Determine the [x, y] coordinate at the center of the cell enclosing the given text.  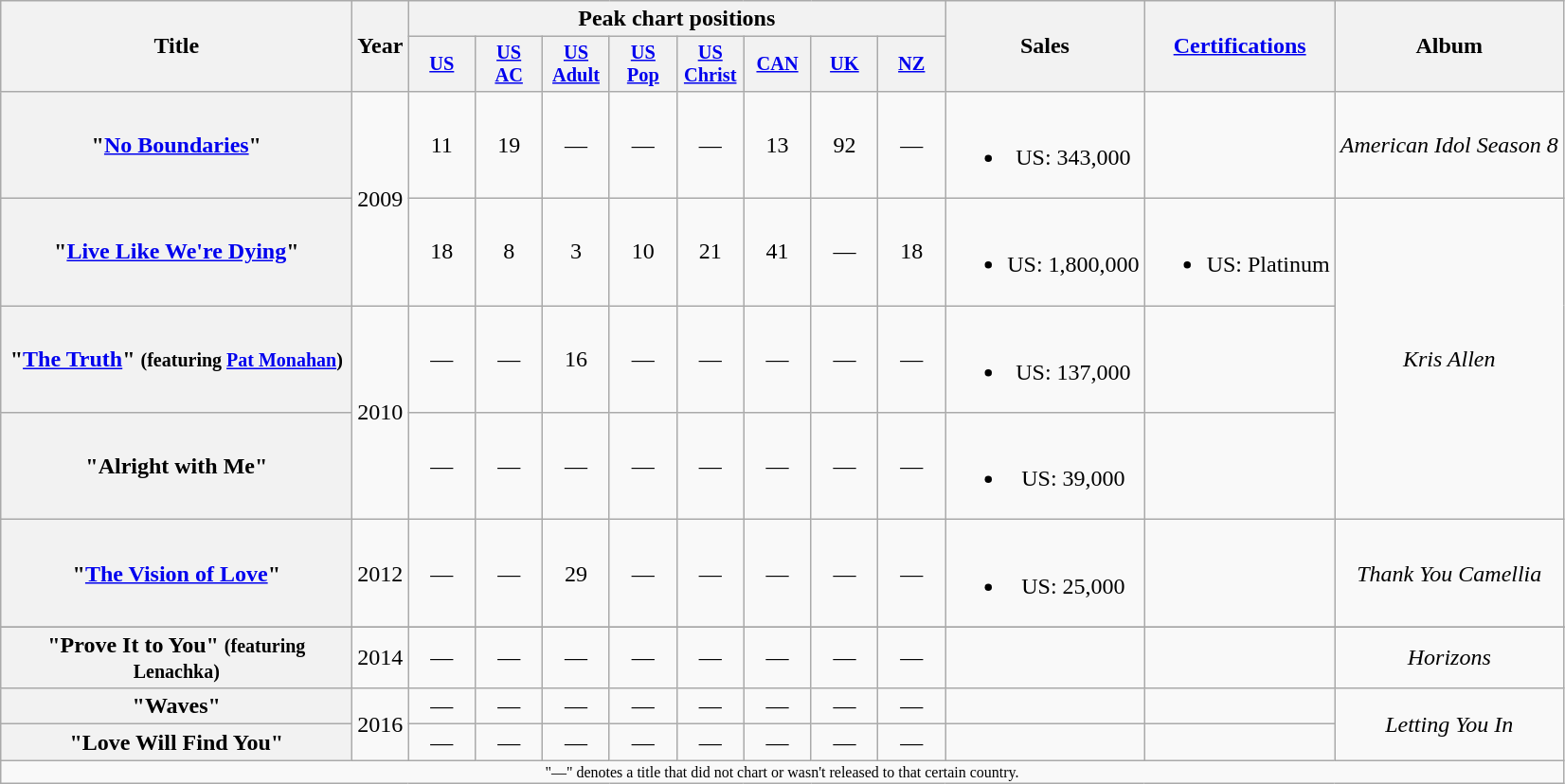
"Waves" [176, 706]
Peak chart positions [676, 19]
Year [381, 46]
"Love Will Find You" [176, 742]
US: 1,800,000 [1045, 252]
US: Platinum [1239, 252]
"The Vision of Love" [176, 574]
13 [777, 144]
US: 137,000 [1045, 360]
"Prove It to You" (featuring Lenachka) [176, 657]
2016 [381, 724]
Title [176, 46]
CAN [777, 64]
Certifications [1239, 46]
Horizons [1449, 657]
US: 343,000 [1045, 144]
16 [576, 360]
41 [777, 252]
8 [510, 252]
NZ [911, 64]
19 [510, 144]
10 [642, 252]
USPop [642, 64]
2014 [381, 657]
US [441, 64]
2012 [381, 574]
Thank You Camellia [1449, 574]
Letting You In [1449, 724]
"The Truth" (featuring Pat Monahan) [176, 360]
21 [711, 252]
USAC [510, 64]
2010 [381, 413]
"—" denotes a title that did not chart or wasn't released to that certain country. [782, 772]
"Live Like We're Dying" [176, 252]
USAdult [576, 64]
USChrist [711, 64]
92 [845, 144]
3 [576, 252]
2009 [381, 198]
Album [1449, 46]
Kris Allen [1449, 360]
US: 39,000 [1045, 466]
Sales [1045, 46]
29 [576, 574]
"Alright with Me" [176, 466]
American Idol Season 8 [1449, 144]
US: 25,000 [1045, 574]
UK [845, 64]
11 [441, 144]
"No Boundaries" [176, 144]
